For the text-containing cell, return its midpoint in [X, Y] coordinate format. 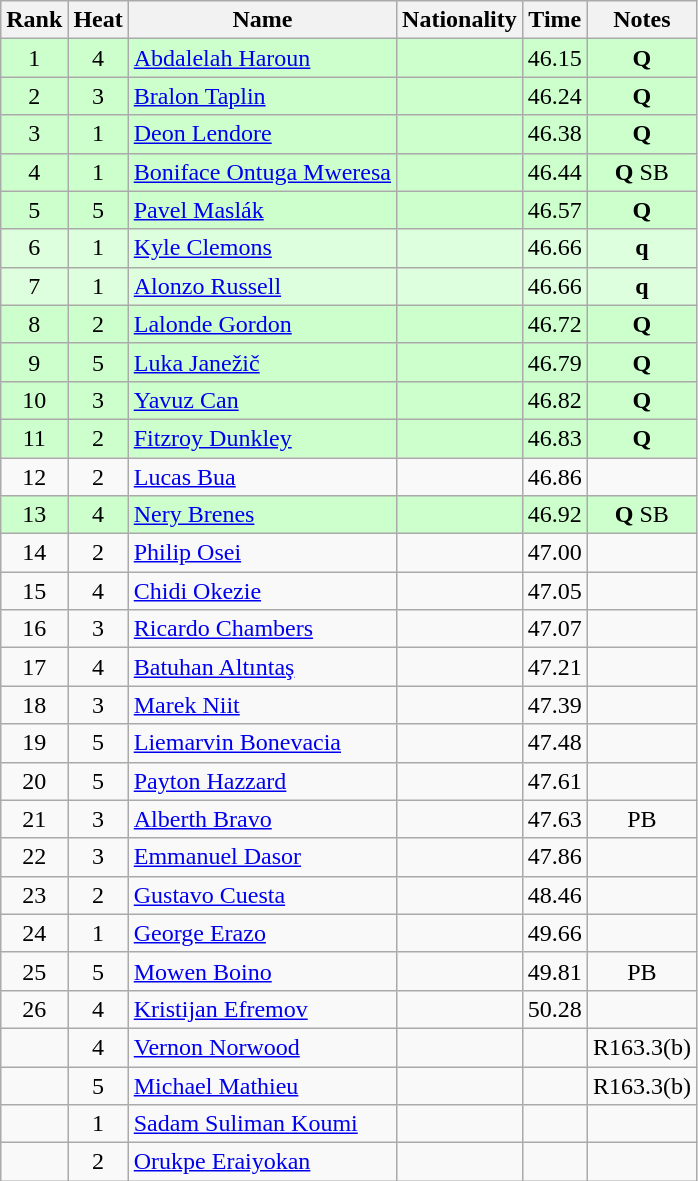
Time [554, 20]
47.05 [554, 591]
George Erazo [262, 933]
47.07 [554, 629]
46.82 [554, 400]
Deon Lendore [262, 134]
Alonzo Russell [262, 286]
49.81 [554, 971]
Notes [642, 20]
46.83 [554, 438]
48.46 [554, 895]
7 [34, 286]
9 [34, 362]
Abdalelah Haroun [262, 58]
11 [34, 438]
47.48 [554, 743]
47.21 [554, 667]
46.79 [554, 362]
23 [34, 895]
50.28 [554, 1009]
46.57 [554, 210]
Emmanuel Dasor [262, 857]
Nery Brenes [262, 515]
Bralon Taplin [262, 96]
Fitzroy Dunkley [262, 438]
21 [34, 819]
Kyle Clemons [262, 248]
15 [34, 591]
Chidi Okezie [262, 591]
Alberth Bravo [262, 819]
49.66 [554, 933]
Nationality [460, 20]
Pavel Maslák [262, 210]
12 [34, 477]
Heat [98, 20]
18 [34, 705]
46.92 [554, 515]
Boniface Ontuga Mweresa [262, 172]
46.44 [554, 172]
24 [34, 933]
Kristijan Efremov [262, 1009]
19 [34, 743]
25 [34, 971]
Lucas Bua [262, 477]
46.24 [554, 96]
Philip Osei [262, 553]
6 [34, 248]
Orukpe Eraiyokan [262, 1162]
Yavuz Can [262, 400]
47.61 [554, 781]
46.86 [554, 477]
Michael Mathieu [262, 1085]
Name [262, 20]
Liemarvin Bonevacia [262, 743]
26 [34, 1009]
46.38 [554, 134]
Sadam Suliman Koumi [262, 1124]
Ricardo Chambers [262, 629]
22 [34, 857]
46.15 [554, 58]
47.63 [554, 819]
20 [34, 781]
Mowen Boino [262, 971]
14 [34, 553]
Rank [34, 20]
Gustavo Cuesta [262, 895]
47.86 [554, 857]
13 [34, 515]
Batuhan Altıntaş [262, 667]
17 [34, 667]
16 [34, 629]
47.39 [554, 705]
Marek Niit [262, 705]
46.72 [554, 324]
Lalonde Gordon [262, 324]
10 [34, 400]
Payton Hazzard [262, 781]
Vernon Norwood [262, 1047]
8 [34, 324]
Luka Janežič [262, 362]
47.00 [554, 553]
